Pinpoint the cell where the given text exists, returning its (x, y) midpoint coordinate. 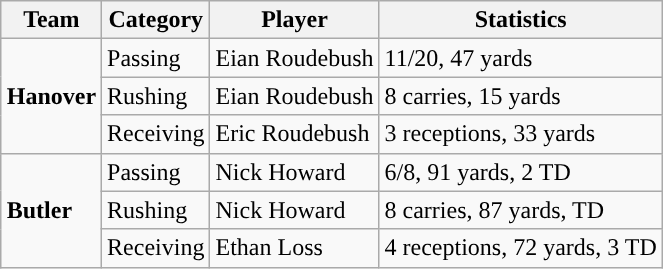
Hanover (51, 96)
Category (156, 20)
11/20, 47 yards (520, 58)
4 receptions, 72 yards, 3 TD (520, 248)
3 receptions, 33 yards (520, 134)
Butler (51, 210)
Ethan Loss (294, 248)
8 carries, 87 yards, TD (520, 210)
Statistics (520, 20)
6/8, 91 yards, 2 TD (520, 172)
8 carries, 15 yards (520, 96)
Player (294, 20)
Eric Roudebush (294, 134)
Team (51, 20)
